Pinpoint the cell where the given text exists, returning its [x, y] midpoint coordinate. 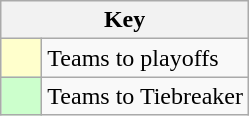
Teams to Tiebreaker [146, 96]
Key [125, 20]
Teams to playoffs [146, 58]
